Locate the cell with the specified text and output its (X, Y) center coordinate. 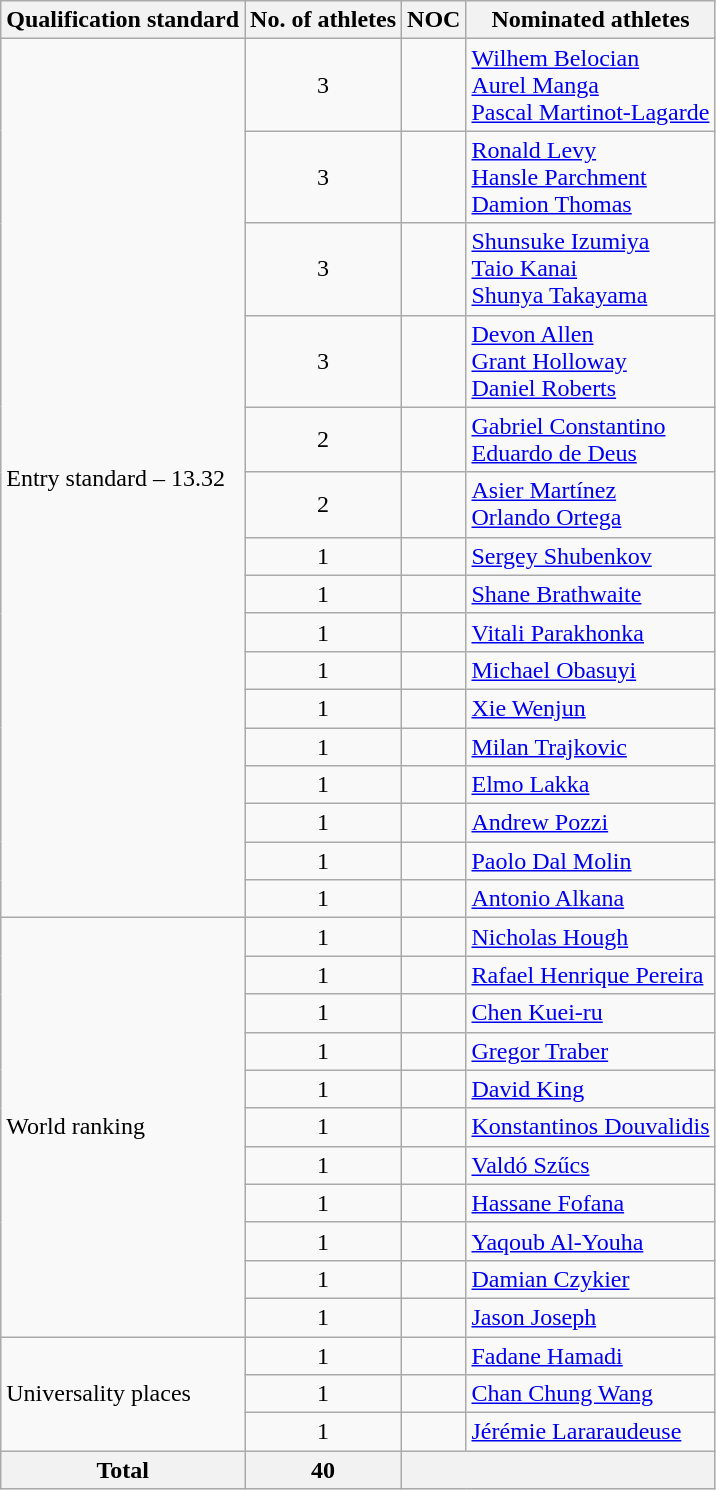
Valdó Szűcs (590, 1165)
Universality places (123, 1393)
Chan Chung Wang (590, 1394)
Nominated athletes (590, 20)
Gregor Traber (590, 1051)
Sergey Shubenkov (590, 556)
Hassane Fofana (590, 1203)
World ranking (123, 1128)
40 (324, 1470)
Jérémie Lararaudeuse (590, 1432)
Elmo Lakka (590, 785)
Antonio Alkana (590, 899)
Damian Czykier (590, 1279)
Total (123, 1470)
Gabriel ConstantinoEduardo de Deus (590, 440)
Andrew Pozzi (590, 823)
Nicholas Hough (590, 937)
Rafael Henrique Pereira (590, 975)
Ronald LevyHansle ParchmentDamion Thomas (590, 177)
Milan Trajkovic (590, 747)
Qualification standard (123, 20)
Konstantinos Douvalidis (590, 1127)
Paolo Dal Molin (590, 861)
Entry standard – 13.32 (123, 478)
Chen Kuei-ru (590, 1013)
Shunsuke IzumiyaTaio KanaiShunya Takayama (590, 269)
Fadane Hamadi (590, 1355)
Jason Joseph (590, 1317)
Shane Brathwaite (590, 594)
Asier MartínezOrlando Ortega (590, 504)
Yaqoub Al-Youha (590, 1241)
Wilhem BelocianAurel MangaPascal Martinot-Lagarde (590, 85)
Xie Wenjun (590, 708)
Vitali Parakhonka (590, 632)
NOC (434, 20)
Devon AllenGrant HollowayDaniel Roberts (590, 361)
David King (590, 1089)
Michael Obasuyi (590, 670)
No. of athletes (324, 20)
